For the text-containing cell, return its midpoint in (X, Y) coordinate format. 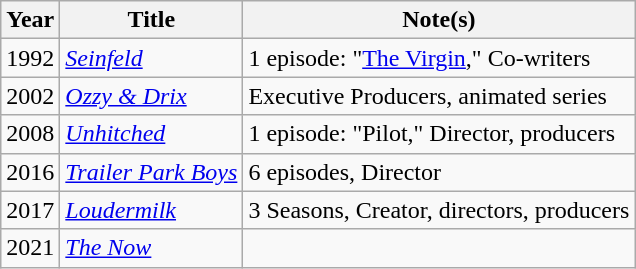
Executive Producers, animated series (439, 96)
1992 (30, 58)
Loudermilk (152, 210)
Unhitched (152, 134)
1 episode: "The Virgin," Co-writers (439, 58)
2002 (30, 96)
2021 (30, 248)
Trailer Park Boys (152, 172)
Note(s) (439, 20)
Year (30, 20)
1 episode: "Pilot," Director, producers (439, 134)
2017 (30, 210)
2008 (30, 134)
2016 (30, 172)
Title (152, 20)
Ozzy & Drix (152, 96)
6 episodes, Director (439, 172)
The Now (152, 248)
3 Seasons, Creator, directors, producers (439, 210)
Seinfeld (152, 58)
